For the text-containing cell, return its midpoint in [X, Y] coordinate format. 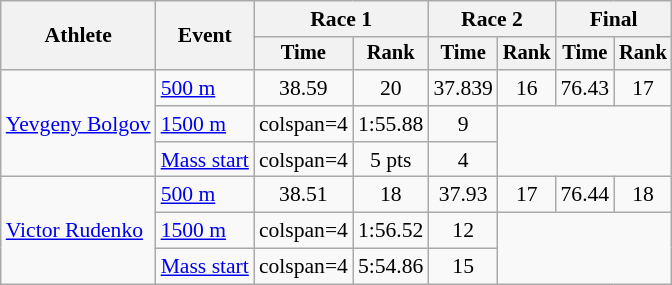
5 pts [390, 160]
20 [390, 88]
76.43 [584, 88]
9 [462, 124]
15 [462, 267]
Final [613, 19]
1:55.88 [390, 124]
Race 1 [342, 19]
37.839 [462, 88]
Event [205, 36]
38.51 [304, 195]
5:54.86 [390, 267]
16 [527, 88]
Race 2 [492, 19]
1:56.52 [390, 231]
38.59 [304, 88]
4 [462, 160]
76.44 [584, 195]
Victor Rudenko [78, 230]
12 [462, 231]
Athlete [78, 36]
Yevgeny Bolgov [78, 124]
37.93 [462, 195]
